Locate the cell with the specified text and output its (X, Y) center coordinate. 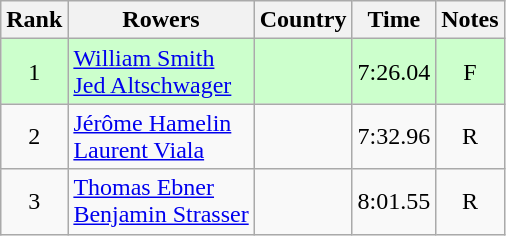
F (470, 72)
Thomas EbnerBenjamin Strasser (161, 202)
1 (34, 72)
2 (34, 136)
3 (34, 202)
Rowers (161, 20)
Rank (34, 20)
William SmithJed Altschwager (161, 72)
Country (303, 20)
Notes (470, 20)
8:01.55 (394, 202)
Time (394, 20)
Jérôme HamelinLaurent Viala (161, 136)
7:32.96 (394, 136)
7:26.04 (394, 72)
